Return (x, y) of the center of cell containing provided text 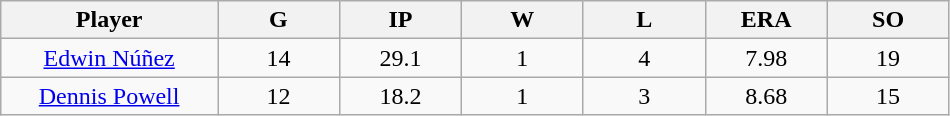
Player (110, 20)
Edwin Núñez (110, 58)
14 (279, 58)
4 (644, 58)
L (644, 20)
8.68 (766, 96)
Dennis Powell (110, 96)
G (279, 20)
W (522, 20)
3 (644, 96)
SO (888, 20)
15 (888, 96)
29.1 (400, 58)
12 (279, 96)
18.2 (400, 96)
IP (400, 20)
7.98 (766, 58)
19 (888, 58)
ERA (766, 20)
